Provide the (x, y) coordinate of the cell's center where the given text is located.  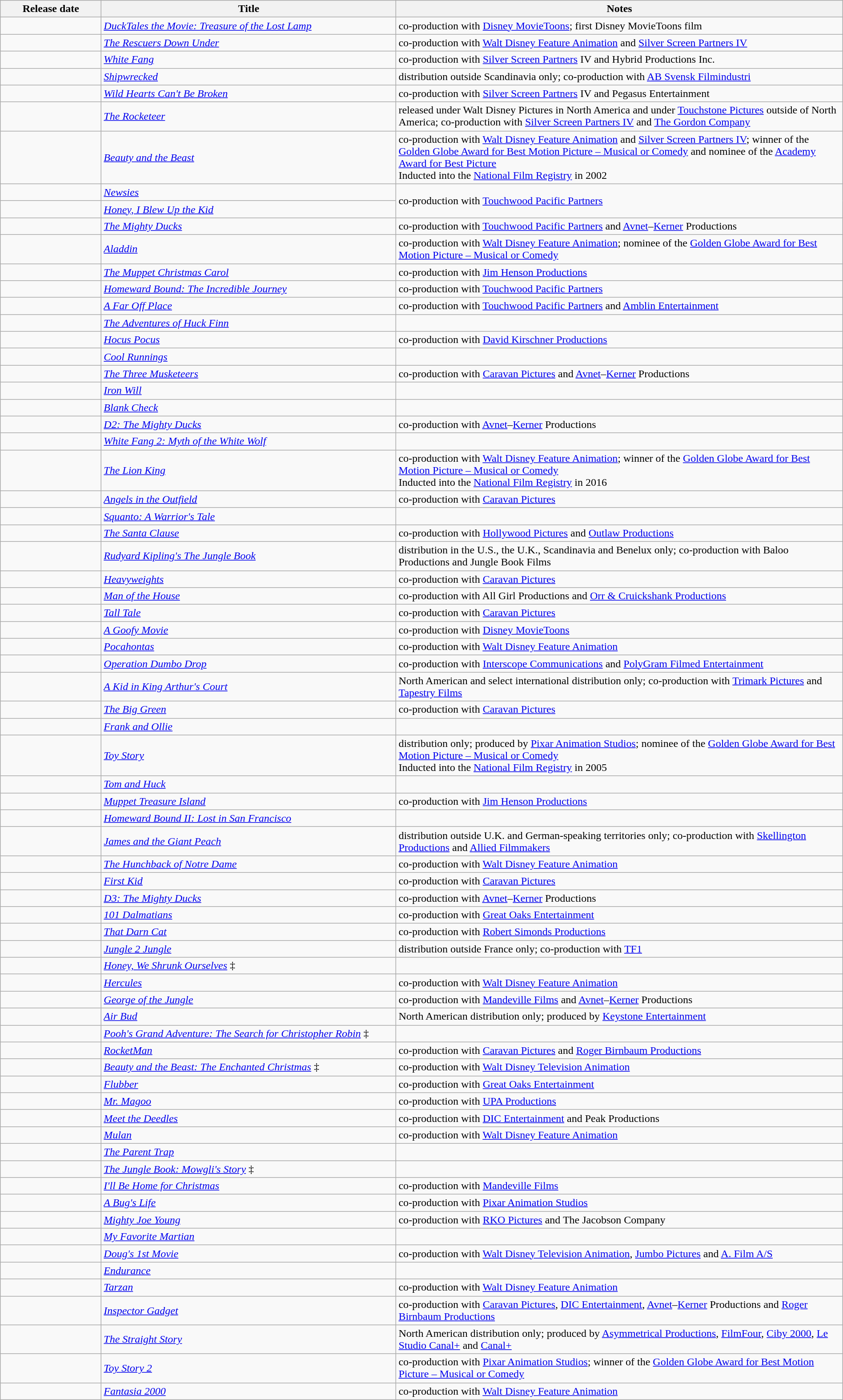
D2: The Mighty Ducks (249, 424)
DuckTales the Movie: Treasure of the Lost Lamp (249, 26)
distribution outside France only; co-production with TF1 (619, 949)
RocketMan (249, 1050)
Aladdin (249, 249)
Tom and Huck (249, 784)
Beauty and the Beast: The Enchanted Christmas ‡ (249, 1067)
co-production with Touchwood Pacific Partners and Avnet–Kerner Productions (619, 226)
co-production with All Girl Productions and Orr & Cruickshank Productions (619, 596)
Notes (619, 9)
Beauty and the Beast (249, 157)
The Big Green (249, 710)
co-production with Pixar Animation Studios (619, 1203)
North American distribution only; produced by Asymmetrical Productions, FilmFour, Ciby 2000, Le Studio Canal+ and Canal+ (619, 1339)
Wild Hearts Can't Be Broken (249, 93)
The Rescuers Down Under (249, 43)
Tall Tale (249, 613)
Newsies (249, 192)
Hercules (249, 983)
The Hunchback of Notre Dame (249, 864)
co-production with Disney MovieToons (619, 630)
Squanto: A Warrior's Tale (249, 516)
co-production with Disney MovieToons; first Disney MovieToons film (619, 26)
Blank Check (249, 407)
Jungle 2 Jungle (249, 949)
Flubber (249, 1084)
The Santa Clause (249, 533)
Hocus Pocus (249, 340)
co-production with Walt Disney Feature Animation and Silver Screen Partners IV (619, 43)
Toy Story (249, 755)
co-production with Pixar Animation Studios; winner of the Golden Globe Award for Best Motion Picture – Musical or Comedy (619, 1368)
Fantasia 2000 (249, 1391)
First Kid (249, 881)
co-production with Robert Simonds Productions (619, 932)
Inspector Gadget (249, 1311)
Homeward Bound: The Incredible Journey (249, 289)
I'll Be Home for Christmas (249, 1186)
White Fang (249, 60)
Release date (51, 9)
co-production with Hollywood Pictures and Outlaw Productions (619, 533)
co-production with Interscope Communications and PolyGram Filmed Entertainment (619, 664)
George of the Jungle (249, 1000)
A Bug's Life (249, 1203)
Air Bud (249, 1017)
My Favorite Martian (249, 1237)
Honey, We Shrunk Ourselves ‡ (249, 966)
Muppet Treasure Island (249, 801)
Toy Story 2 (249, 1368)
Shipwrecked (249, 77)
co-production with Silver Screen Partners IV and Pegasus Entertainment (619, 93)
The Mighty Ducks (249, 226)
A Goofy Movie (249, 630)
co-production with Caravan Pictures and Roger Birnbaum Productions (619, 1050)
Angels in the Outfield (249, 499)
co-production with Caravan Pictures, DIC Entertainment, Avnet–Kerner Productions and Roger Birnbaum Productions (619, 1311)
Operation Dumbo Drop (249, 664)
co-production with Walt Disney Feature Animation; nominee of the Golden Globe Award for Best Motion Picture – Musical or Comedy (619, 249)
co-production with UPA Productions (619, 1101)
Rudyard Kipling's The Jungle Book (249, 556)
distribution in the U.S., the U.K., Scandinavia and Benelux only; co-production with Baloo Productions and Jungle Book Films (619, 556)
That Darn Cat (249, 932)
Frank and Ollie (249, 726)
co-production with Mandeville Films and Avnet–Kerner Productions (619, 1000)
Mr. Magoo (249, 1101)
Pooh's Grand Adventure: The Search for Christopher Robin ‡ (249, 1033)
The Muppet Christmas Carol (249, 272)
101 Dalmatians (249, 915)
Heavyweights (249, 579)
co-production with DIC Entertainment and Peak Productions (619, 1118)
The Three Musketeers (249, 374)
Pocahontas (249, 647)
co-production with Touchwood Pacific Partners and Amblin Entertainment (619, 306)
co-production with Caravan Pictures and Avnet–Kerner Productions (619, 374)
White Fang 2: Myth of the White Wolf (249, 441)
Tarzan (249, 1287)
The Adventures of Huck Finn (249, 323)
Meet the Deedles (249, 1118)
distribution outside U.K. and German-speaking territories only; co-production with Skellington Productions and Allied Filmmakers (619, 841)
co-production with RKO Pictures and The Jacobson Company (619, 1220)
Endurance (249, 1271)
Doug's 1st Movie (249, 1254)
A Kid in King Arthur's Court (249, 687)
Cool Runnings (249, 357)
co-production with Walt Disney Television Animation, Jumbo Pictures and A. Film A/S (619, 1254)
The Straight Story (249, 1339)
Iron Will (249, 391)
James and the Giant Peach (249, 841)
D3: The Mighty Ducks (249, 898)
A Far Off Place (249, 306)
Honey, I Blew Up the Kid (249, 209)
Mulan (249, 1135)
North American and select international distribution only; co-production with Trimark Pictures and Tapestry Films (619, 687)
Title (249, 9)
Man of the House (249, 596)
The Rocketeer (249, 117)
Mighty Joe Young (249, 1220)
The Lion King (249, 470)
The Jungle Book: Mowgli's Story ‡ (249, 1169)
Homeward Bound II: Lost in San Francisco (249, 818)
North American distribution only; produced by Keystone Entertainment (619, 1017)
co-production with Walt Disney Television Animation (619, 1067)
co-production with Silver Screen Partners IV and Hybrid Productions Inc. (619, 60)
distribution outside Scandinavia only; co-production with AB Svensk Filmindustri (619, 77)
co-production with David Kirschner Productions (619, 340)
The Parent Trap (249, 1152)
co-production with Mandeville Films (619, 1186)
